For the text-containing cell, return its midpoint in (X, Y) coordinate format. 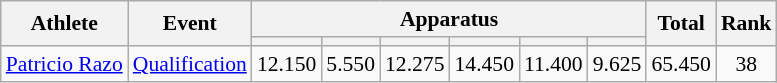
65.450 (680, 64)
Rank (746, 24)
11.400 (554, 64)
Qualification (190, 64)
38 (746, 64)
Event (190, 24)
Apparatus (450, 19)
14.450 (484, 64)
5.550 (350, 64)
Athlete (64, 24)
Total (680, 24)
12.150 (286, 64)
12.275 (414, 64)
9.625 (618, 64)
Patricio Razo (64, 64)
